For the text-containing cell, return its midpoint in (x, y) coordinate format. 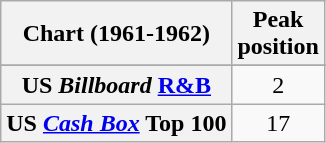
Chart (1961-1962) (116, 34)
17 (278, 123)
US Cash Box Top 100 (116, 123)
Peakposition (278, 34)
2 (278, 85)
US Billboard R&B (116, 85)
